Output the (x, y) coordinate of the center of the cell containing the given text.  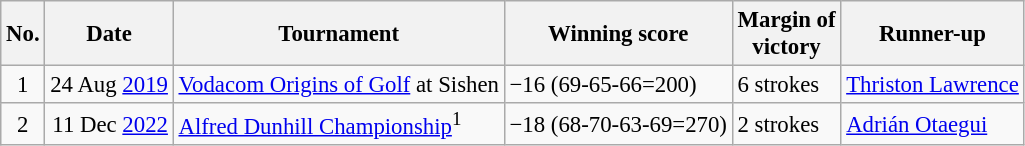
2 (23, 124)
11 Dec 2022 (109, 124)
Margin ofvictory (786, 34)
Date (109, 34)
Vodacom Origins of Golf at Sishen (338, 85)
Thriston Lawrence (932, 85)
Adrián Otaegui (932, 124)
Alfred Dunhill Championship1 (338, 124)
No. (23, 34)
Winning score (618, 34)
6 strokes (786, 85)
−18 (68-70-63-69=270) (618, 124)
1 (23, 85)
Tournament (338, 34)
2 strokes (786, 124)
−16 (69-65-66=200) (618, 85)
24 Aug 2019 (109, 85)
Runner-up (932, 34)
